Extract the [X, Y] coordinate from the center of the cell holding the provided text.  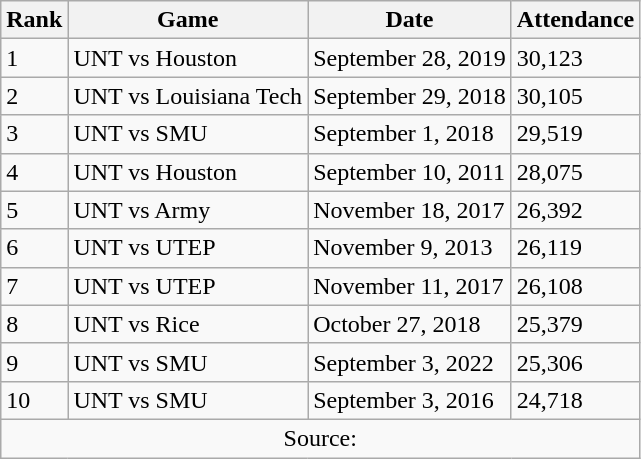
Attendance [575, 20]
24,718 [575, 400]
30,123 [575, 58]
5 [34, 210]
October 27, 2018 [410, 324]
Source: [320, 438]
September 3, 2016 [410, 400]
25,379 [575, 324]
November 11, 2017 [410, 286]
28,075 [575, 172]
1 [34, 58]
8 [34, 324]
September 29, 2018 [410, 96]
Date [410, 20]
November 18, 2017 [410, 210]
4 [34, 172]
7 [34, 286]
29,519 [575, 134]
September 28, 2019 [410, 58]
2 [34, 96]
26,119 [575, 248]
September 3, 2022 [410, 362]
Game [188, 20]
November 9, 2013 [410, 248]
9 [34, 362]
UNT vs Army [188, 210]
UNT vs Rice [188, 324]
UNT vs Louisiana Tech [188, 96]
25,306 [575, 362]
Rank [34, 20]
3 [34, 134]
6 [34, 248]
10 [34, 400]
September 1, 2018 [410, 134]
30,105 [575, 96]
26,392 [575, 210]
September 10, 2011 [410, 172]
26,108 [575, 286]
